Return [X, Y] of the center of cell containing provided text 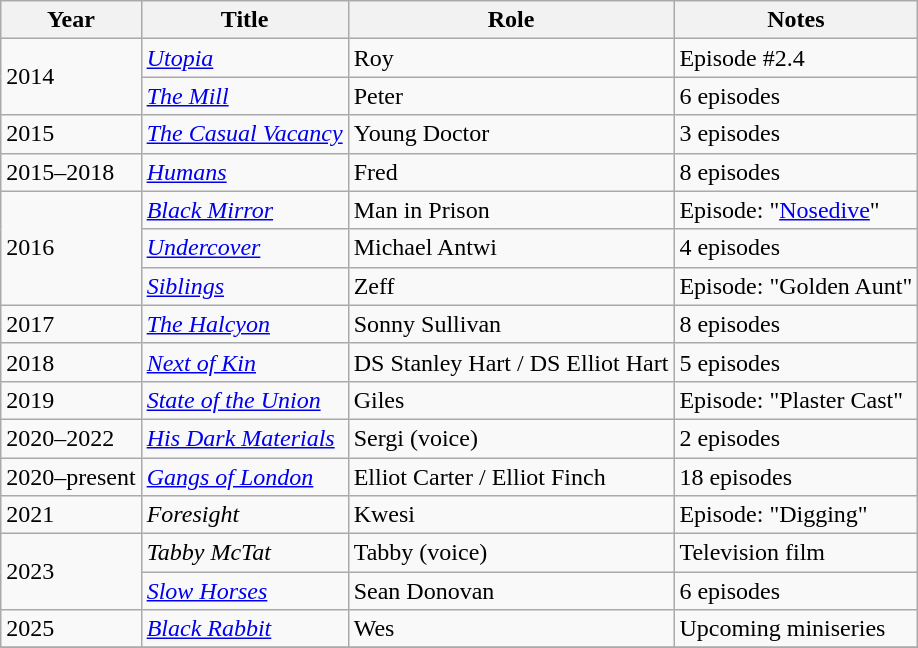
5 episodes [796, 362]
Wes [511, 629]
Man in Prison [511, 210]
2019 [71, 400]
Foresight [244, 515]
Utopia [244, 58]
2023 [71, 572]
Elliot Carter / Elliot Finch [511, 477]
Roy [511, 58]
Fred [511, 172]
Gangs of London [244, 477]
The Mill [244, 96]
Tabby (voice) [511, 553]
Year [71, 20]
Michael Antwi [511, 248]
The Halcyon [244, 324]
Next of Kin [244, 362]
Sean Donovan [511, 591]
Siblings [244, 286]
Episode: "Plaster Cast" [796, 400]
Television film [796, 553]
2025 [71, 629]
2014 [71, 77]
2020–2022 [71, 438]
2018 [71, 362]
3 episodes [796, 134]
Sergi (voice) [511, 438]
2015–2018 [71, 172]
Episode: "Digging" [796, 515]
Sonny Sullivan [511, 324]
Slow Horses [244, 591]
State of the Union [244, 400]
Title [244, 20]
2015 [71, 134]
Kwesi [511, 515]
Upcoming miniseries [796, 629]
The Casual Vacancy [244, 134]
Tabby McTat [244, 553]
18 episodes [796, 477]
2 episodes [796, 438]
2020–present [71, 477]
Episode: "Golden Aunt" [796, 286]
2017 [71, 324]
Role [511, 20]
Notes [796, 20]
Undercover [244, 248]
2021 [71, 515]
Zeff [511, 286]
Episode #2.4 [796, 58]
2016 [71, 248]
Giles [511, 400]
Humans [244, 172]
His Dark Materials [244, 438]
Episode: "Nosedive" [796, 210]
Peter [511, 96]
4 episodes [796, 248]
Young Doctor [511, 134]
DS Stanley Hart / DS Elliot Hart [511, 362]
Black Mirror [244, 210]
Black Rabbit [244, 629]
